Extract the [X, Y] coordinate from the center of the cell holding the provided text.  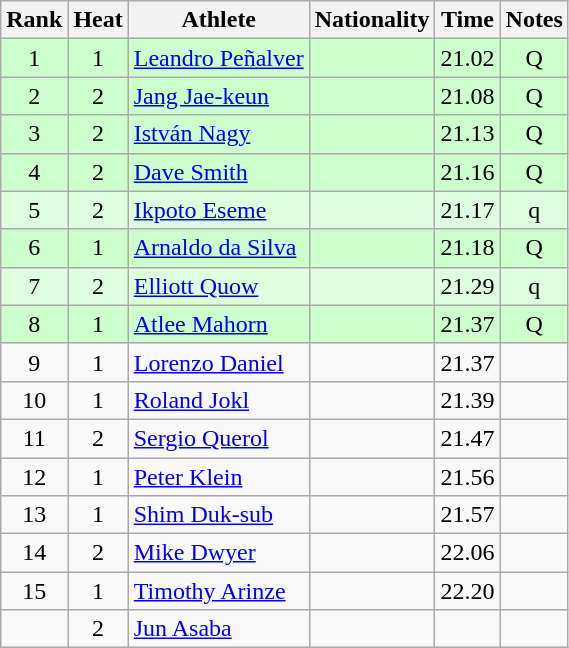
Elliott Quow [218, 286]
Timothy Arinze [218, 591]
7 [34, 286]
5 [34, 210]
13 [34, 515]
22.20 [468, 591]
21.57 [468, 515]
Ikpoto Eseme [218, 210]
3 [34, 134]
Shim Duk-sub [218, 515]
Dave Smith [218, 172]
21.18 [468, 248]
21.17 [468, 210]
21.02 [468, 58]
Athlete [218, 20]
Jang Jae-keun [218, 96]
21.08 [468, 96]
15 [34, 591]
11 [34, 438]
István Nagy [218, 134]
Peter Klein [218, 477]
21.47 [468, 438]
Atlee Mahorn [218, 324]
14 [34, 553]
Sergio Querol [218, 438]
Roland Jokl [218, 400]
21.29 [468, 286]
8 [34, 324]
Lorenzo Daniel [218, 362]
4 [34, 172]
12 [34, 477]
9 [34, 362]
Time [468, 20]
21.39 [468, 400]
Nationality [372, 20]
22.06 [468, 553]
Mike Dwyer [218, 553]
Rank [34, 20]
21.56 [468, 477]
21.16 [468, 172]
Arnaldo da Silva [218, 248]
Jun Asaba [218, 629]
21.13 [468, 134]
Notes [534, 20]
Heat [98, 20]
Leandro Peñalver [218, 58]
10 [34, 400]
6 [34, 248]
